Identify which cell holds the provided text, then report its [X, Y] central coordinate. 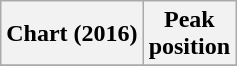
Peakposition [189, 34]
Chart (2016) [72, 34]
